Scan for the cell matching the given text and deliver its [X, Y] coordinate at center. 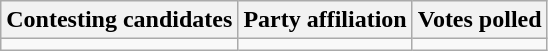
Party affiliation [325, 20]
Contesting candidates [120, 20]
Votes polled [480, 20]
